Locate the cell with the specified text and output its (X, Y) center coordinate. 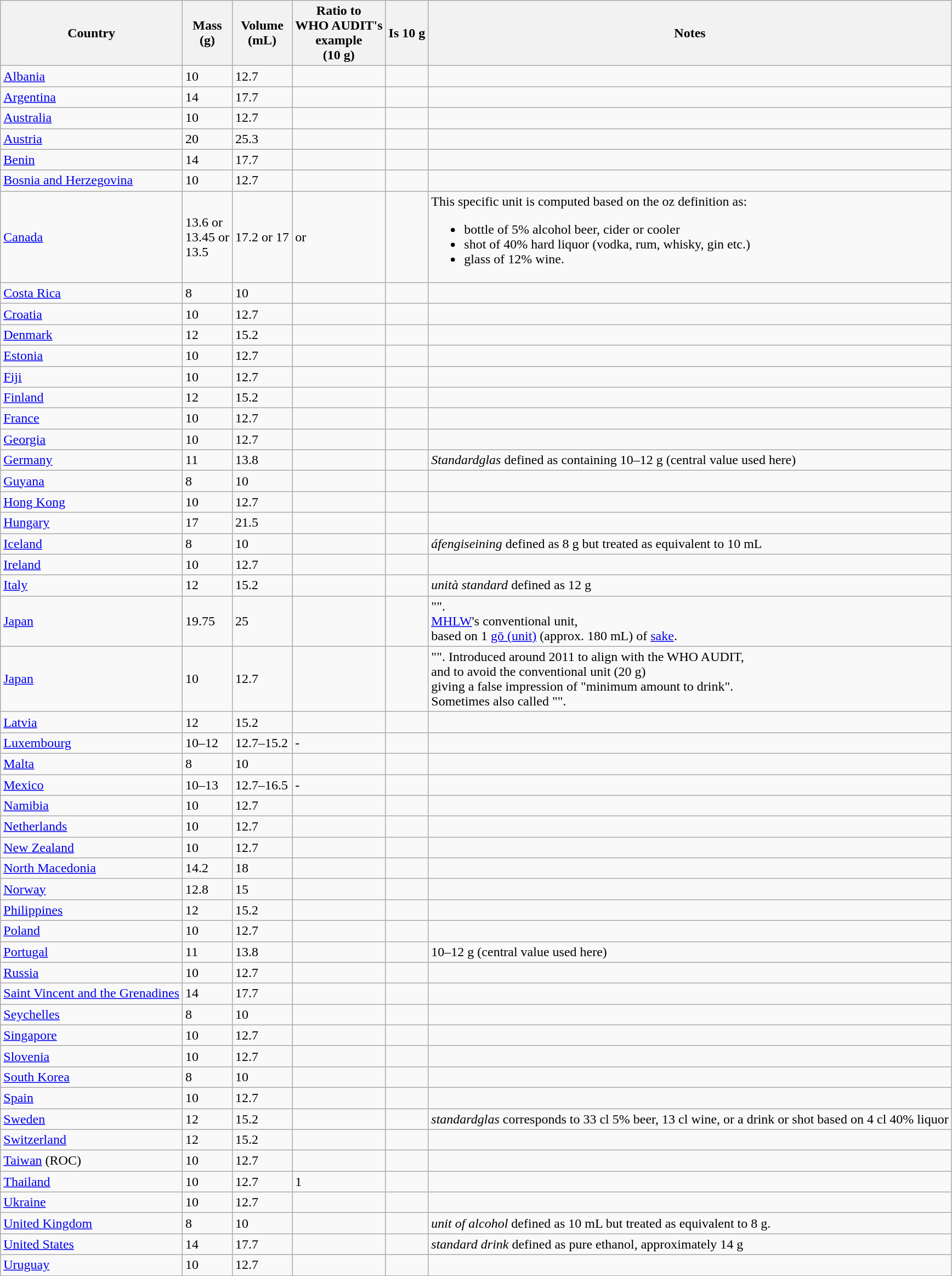
Latvia (92, 722)
Finland (92, 398)
Croatia (92, 314)
Guyana (92, 481)
1 (339, 1182)
Netherlands (92, 827)
25 (262, 621)
Singapore (92, 1035)
15 (262, 889)
25.3 (262, 139)
Bosnia and Herzegovina (92, 180)
18 (262, 868)
Mexico (92, 785)
United States (92, 1244)
Fiji (92, 377)
Ratio toWHO AUDIT'sexample(10 g) (339, 33)
Costa Rica (92, 293)
áfengiseining defined as 8 g but treated as equivalent to 10 mL (690, 544)
Taiwan (ROC) (92, 1161)
Austria (92, 139)
21.5 (262, 523)
Slovenia (92, 1056)
United Kingdom (92, 1223)
France (92, 419)
Iceland (92, 544)
Portugal (92, 952)
Uruguay (92, 1265)
Benin (92, 160)
12.7–15.2 (262, 743)
Germany (92, 460)
standard drink defined as pure ethanol, approximately 14 g (690, 1244)
Notes (690, 33)
Denmark (92, 335)
or (339, 237)
Russia (92, 973)
10–13 (207, 785)
unit of alcohol defined as 10 mL but treated as equivalent to 8 g. (690, 1223)
Seychelles (92, 1014)
unità standard defined as 12 g (690, 585)
Estonia (92, 355)
14.2 (207, 868)
Hong Kong (92, 502)
Is 10 g (407, 33)
Ireland (92, 564)
Namibia (92, 806)
10–12 g (central value used here) (690, 952)
Italy (92, 585)
17.2 or 17 (262, 237)
Philippines (92, 910)
Volume(mL) (262, 33)
Mass(g) (207, 33)
Argentina (92, 97)
Canada (92, 237)
Country (92, 33)
Hungary (92, 523)
Sweden (92, 1119)
Malta (92, 764)
10–12 (207, 743)
Georgia (92, 439)
Saint Vincent and the Grenadines (92, 993)
Australia (92, 118)
Switzerland (92, 1140)
"".MHLW's conventional unit,based on 1 gō (unit) (approx. 180 mL) of sake. (690, 621)
New Zealand (92, 848)
Albania (92, 76)
Ukraine (92, 1202)
13.6 or13.45 or13.5 (207, 237)
Spain (92, 1098)
Norway (92, 889)
12.7–16.5 (262, 785)
Standardglas defined as containing 10–12 g (central value used here) (690, 460)
12.8 (207, 889)
South Korea (92, 1077)
Luxembourg (92, 743)
Poland (92, 931)
standardglas corresponds to 33 cl 5% beer, 13 cl wine, or a drink or shot based on 4 cl 40% liquor (690, 1119)
17 (207, 523)
Thailand (92, 1182)
20 (207, 139)
19.75 (207, 621)
North Macedonia (92, 868)
